Pinpoint the cell where the given text exists, returning its (X, Y) midpoint coordinate. 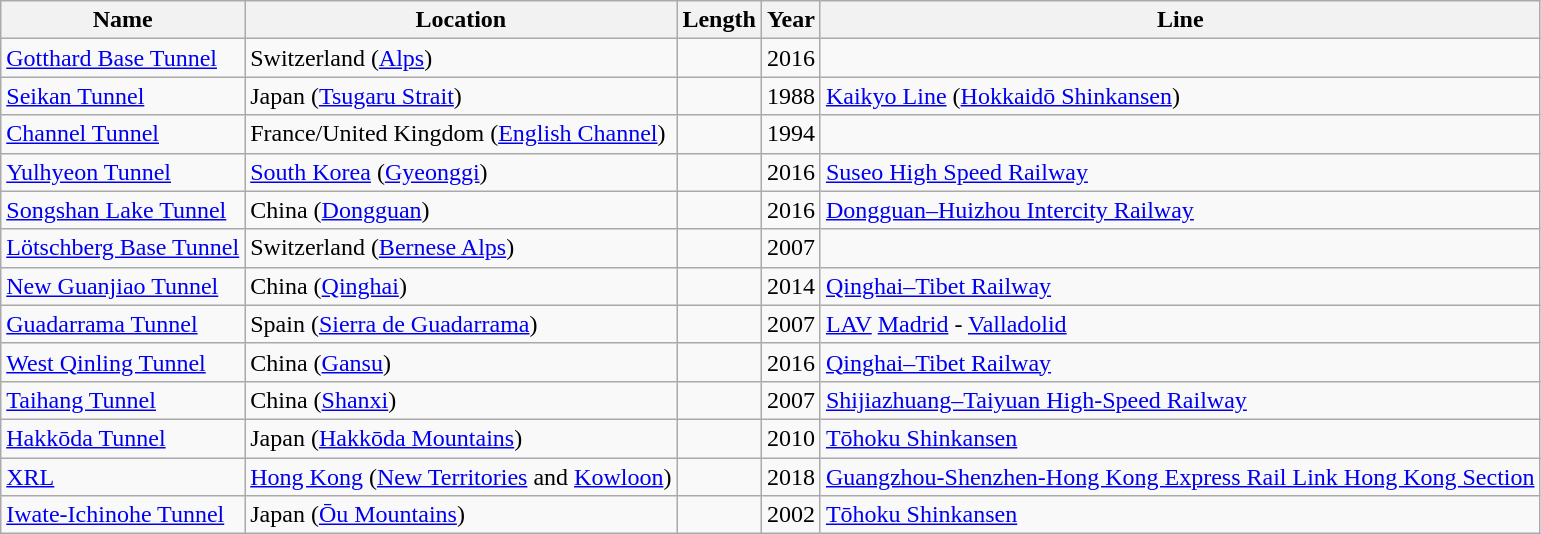
Line (1180, 20)
Taihang Tunnel (123, 400)
Spain (Sierra de Guadarrama) (461, 324)
Switzerland (Bernese Alps) (461, 248)
2018 (790, 477)
2002 (790, 515)
1988 (790, 96)
China (Dongguan) (461, 210)
Name (123, 20)
Seikan Tunnel (123, 96)
Hong Kong (New Territories and Kowloon) (461, 477)
China (Shanxi) (461, 400)
Yulhyeon Tunnel (123, 172)
Lötschberg Base Tunnel (123, 248)
Channel Tunnel (123, 134)
Gotthard Base Tunnel (123, 58)
2014 (790, 286)
New Guanjiao Tunnel (123, 286)
South Korea (Gyeonggi) (461, 172)
Songshan Lake Tunnel (123, 210)
China (Gansu) (461, 362)
2010 (790, 438)
Shijiazhuang–Taiyuan High-Speed Railway (1180, 400)
XRL (123, 477)
Japan (Tsugaru Strait) (461, 96)
Hakkōda Tunnel (123, 438)
Japan (Ōu Mountains) (461, 515)
Switzerland (Alps) (461, 58)
Dongguan–Huizhou Intercity Railway (1180, 210)
Guadarrama Tunnel (123, 324)
China (Qinghai) (461, 286)
France/United Kingdom (English Channel) (461, 134)
Year (790, 20)
Japan (Hakkōda Mountains) (461, 438)
Kaikyo Line (Hokkaidō Shinkansen) (1180, 96)
Length (719, 20)
Suseo High Speed Railway (1180, 172)
Location (461, 20)
West Qinling Tunnel (123, 362)
Guangzhou-Shenzhen-Hong Kong Express Rail Link Hong Kong Section (1180, 477)
LAV Madrid - Valladolid (1180, 324)
1994 (790, 134)
Iwate-Ichinohe Tunnel (123, 515)
